Return [X, Y] of the center of cell containing provided text 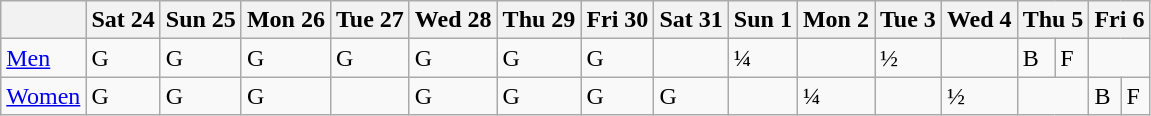
Men [44, 58]
Fri 6 [1120, 20]
Tue 27 [370, 20]
Mon 2 [836, 20]
Sat 24 [123, 20]
Sun 25 [200, 20]
Thu 29 [539, 20]
Women [44, 96]
Mon 26 [286, 20]
Sun 1 [762, 20]
Wed 28 [453, 20]
Thu 5 [1053, 20]
Sat 31 [691, 20]
Fri 30 [618, 20]
Wed 4 [979, 20]
Tue 3 [908, 20]
